Identify which cell holds the provided text, then report its [x, y] central coordinate. 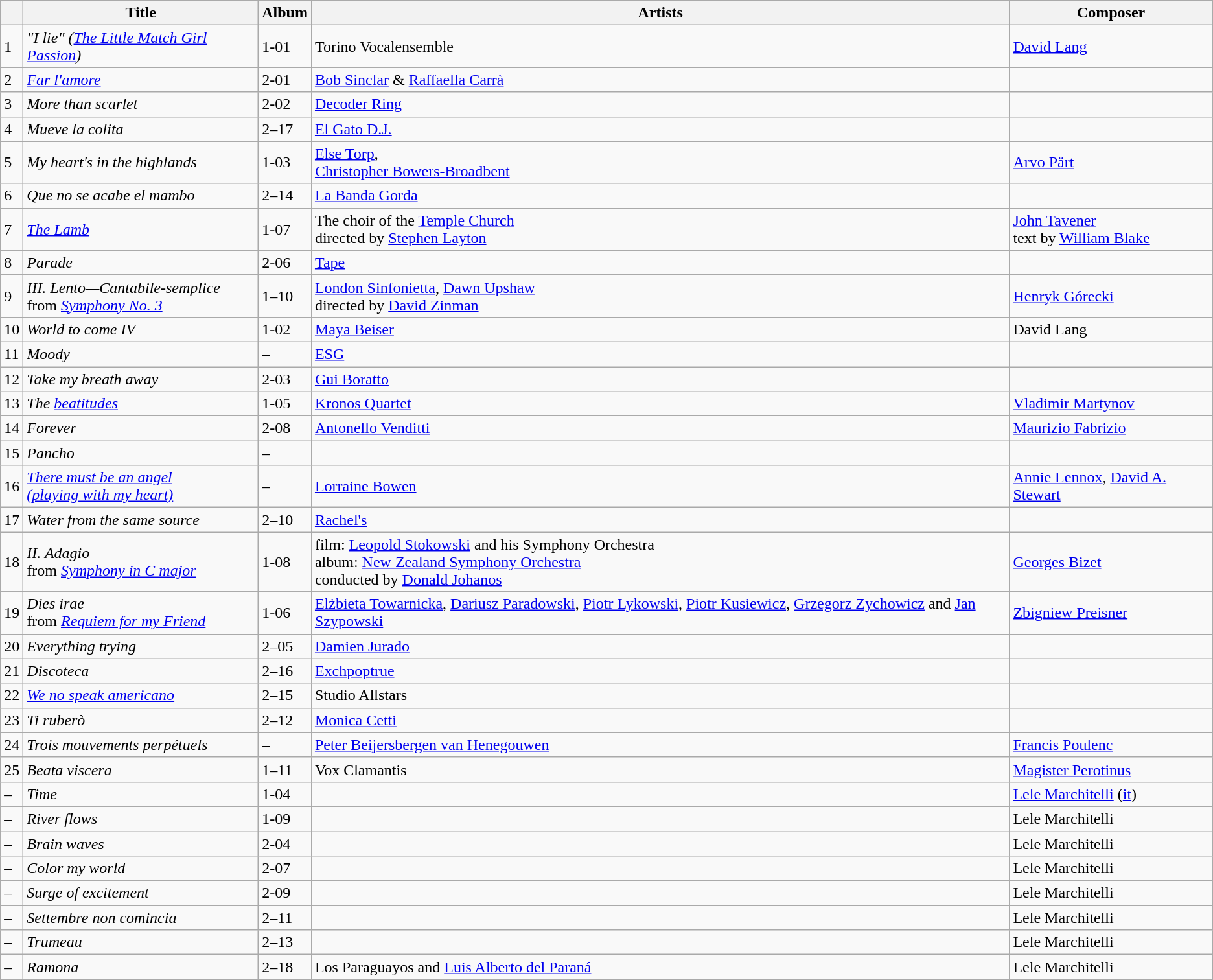
Parade [141, 262]
film: Leopold Stokowski and his Symphony Orchestraalbum: New Zealand Symphony Orchestraconducted by Donald Johanos [660, 562]
2–11 [285, 918]
Pancho [141, 453]
2–15 [285, 695]
2-02 [285, 104]
III. Lento—Cantabile-semplicefrom Symphony No. 3 [141, 296]
Francis Poulenc [1111, 745]
1-01 [285, 47]
Lele Marchitelli (it) [1111, 794]
Brain waves [141, 843]
2-09 [285, 893]
2 [12, 80]
22 [12, 695]
2-04 [285, 843]
Vladimir Martynov [1111, 404]
Artists [660, 13]
Rachel's [660, 520]
9 [12, 296]
The beatitudes [141, 404]
Henryk Górecki [1111, 296]
19 [12, 613]
17 [12, 520]
Water from the same source [141, 520]
1-07 [285, 229]
2–12 [285, 720]
11 [12, 354]
Kronos Quartet [660, 404]
16 [12, 486]
2-03 [285, 379]
John Tavenertext by William Blake [1111, 229]
Surge of excitement [141, 893]
Beata viscera [141, 769]
1-03 [285, 162]
Annie Lennox, David A. Stewart [1111, 486]
The Lamb [141, 229]
Composer [1111, 13]
Trumeau [141, 942]
We no speak americano [141, 695]
1-04 [285, 794]
5 [12, 162]
Ti ruberò [141, 720]
13 [12, 404]
Bob Sinclar & Raffaella Carrà [660, 80]
Magister Perotinus [1111, 769]
Moody [141, 354]
3 [12, 104]
Georges Bizet [1111, 562]
Studio Allstars [660, 695]
Maurizio Fabrizio [1111, 428]
My heart's in the highlands [141, 162]
The choir of the Temple Churchdirected by Stephen Layton [660, 229]
La Banda Gorda [660, 196]
"I lie" (The Little Match Girl Passion) [141, 47]
Monica Cetti [660, 720]
Maya Beiser [660, 329]
Lorraine Bowen [660, 486]
1-02 [285, 329]
Dies iraefrom Requiem for my Friend [141, 613]
18 [12, 562]
Gui Boratto [660, 379]
Mueve la colita [141, 129]
2–13 [285, 942]
8 [12, 262]
10 [12, 329]
Arvo Pärt [1111, 162]
Los Paraguayos and Luis Alberto del Paraná [660, 967]
Take my breath away [141, 379]
Elżbieta Towarnicka, Dariusz Paradowski, Piotr Lykowski, Piotr Kusiewicz, Grzegorz Zychowicz and Jan Szypowski [660, 613]
Decoder Ring [660, 104]
Que no se acabe el mambo [141, 196]
2–16 [285, 671]
1-08 [285, 562]
Damien Jurado [660, 646]
Tape [660, 262]
World to come IV [141, 329]
Discoteca [141, 671]
Settembre non comincia [141, 918]
Zbigniew Preisner [1111, 613]
Everything trying [141, 646]
1–10 [285, 296]
2–18 [285, 967]
15 [12, 453]
14 [12, 428]
Trois mouvements perpétuels [141, 745]
River flows [141, 819]
Else Torp, Christopher Bowers-Broadbent [660, 162]
Album [285, 13]
Far l'amore [141, 80]
London Sinfonietta, Dawn Upshawdirected by David Zinman [660, 296]
2–05 [285, 646]
1-09 [285, 819]
2–14 [285, 196]
II. Adagiofrom Symphony in C major [141, 562]
Color my world [141, 869]
Peter Beijersbergen van Henegouwen [660, 745]
21 [12, 671]
El Gato D.J. [660, 129]
7 [12, 229]
There must be an angel(playing with my heart) [141, 486]
4 [12, 129]
More than scarlet [141, 104]
2-08 [285, 428]
1–11 [285, 769]
23 [12, 720]
Ramona [141, 967]
20 [12, 646]
ESG [660, 354]
6 [12, 196]
Title [141, 13]
2-07 [285, 869]
Vox Clamantis [660, 769]
2–17 [285, 129]
24 [12, 745]
1-06 [285, 613]
Forever [141, 428]
12 [12, 379]
25 [12, 769]
Antonello Venditti [660, 428]
Torino Vocalensemble [660, 47]
Time [141, 794]
2–10 [285, 520]
2-06 [285, 262]
1 [12, 47]
2-01 [285, 80]
1-05 [285, 404]
Exchpoptrue [660, 671]
